Identify which cell holds the provided text, then report its [X, Y] central coordinate. 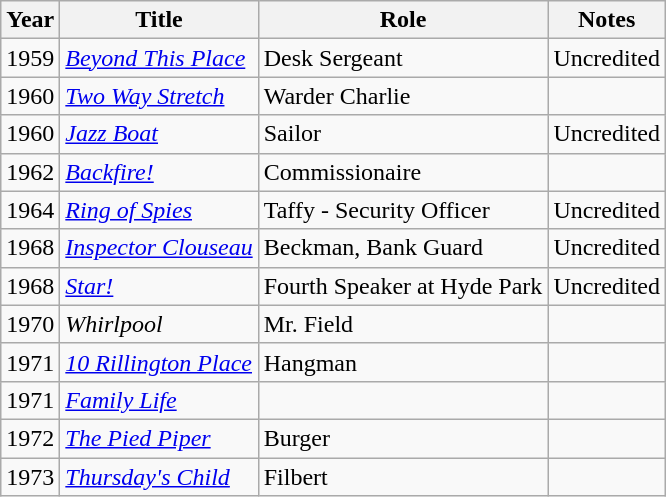
Inspector Clouseau [159, 248]
10 Rillington Place [159, 362]
Backfire! [159, 172]
Whirlpool [159, 324]
Beckman, Bank Guard [403, 248]
Jazz Boat [159, 134]
Thursday's Child [159, 477]
1973 [30, 477]
Role [403, 20]
Desk Sergeant [403, 58]
1972 [30, 438]
Notes [607, 20]
Mr. Field [403, 324]
1962 [30, 172]
Burger [403, 438]
Hangman [403, 362]
The Pied Piper [159, 438]
Title [159, 20]
Commissionaire [403, 172]
Beyond This Place [159, 58]
Taffy - Security Officer [403, 210]
Ring of Spies [159, 210]
1959 [30, 58]
Filbert [403, 477]
Warder Charlie [403, 96]
Sailor [403, 134]
Year [30, 20]
Two Way Stretch [159, 96]
Fourth Speaker at Hyde Park [403, 286]
1970 [30, 324]
1964 [30, 210]
Family Life [159, 400]
Star! [159, 286]
